Extract the (x, y) coordinate from the center of the cell holding the provided text.  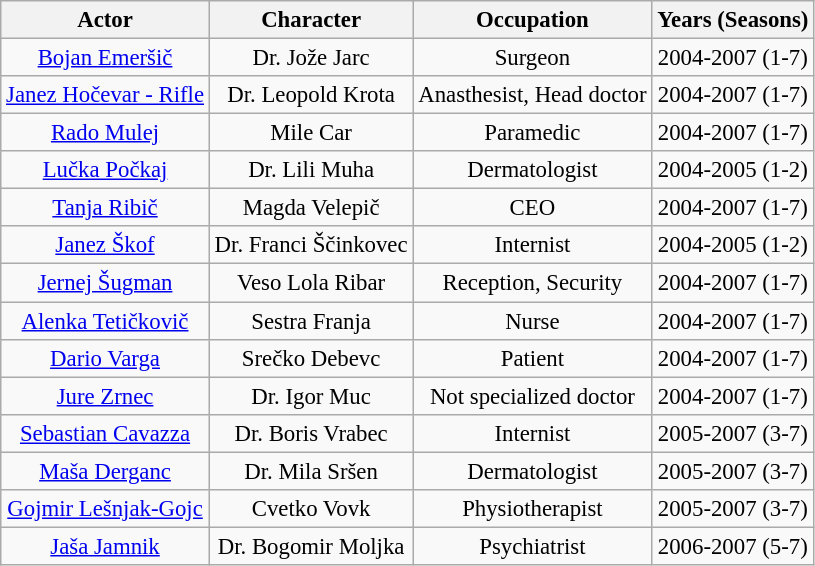
Janez Škof (106, 245)
Dr. Mila Sršen (311, 471)
Janez Hočevar - Rifle (106, 95)
Dr. Leopold Krota (311, 95)
Jure Zrnec (106, 396)
Alenka Tetičkovič (106, 321)
Dr. Igor Muc (311, 396)
Tanja Ribič (106, 208)
Jernej Šugman (106, 283)
Patient (532, 358)
Dr. Jože Jarc (311, 58)
Dr. Lili Muha (311, 170)
Maša Derganc (106, 471)
Veso Lola Ribar (311, 283)
Magda Velepič (311, 208)
Gojmir Lešnjak-Gojc (106, 509)
Sestra Franja (311, 321)
Actor (106, 20)
Cvetko Vovk (311, 509)
Lučka Počkaj (106, 170)
Occupation (532, 20)
2006-2007 (5-7) (733, 546)
Jaša Jamnik (106, 546)
Rado Mulej (106, 133)
Anasthesist, Head doctor (532, 95)
CEO (532, 208)
Physiotherapist (532, 509)
Surgeon (532, 58)
Character (311, 20)
Dario Varga (106, 358)
Nurse (532, 321)
Paramedic (532, 133)
Mile Car (311, 133)
Dr. Bogomir Moljka (311, 546)
Not specialized doctor (532, 396)
Bojan Emeršič (106, 58)
Dr. Boris Vrabec (311, 433)
Reception, Security (532, 283)
Dr. Franci Ščinkovec (311, 245)
Sebastian Cavazza (106, 433)
Srečko Debevc (311, 358)
Psychiatrist (532, 546)
Years (Seasons) (733, 20)
